Determine the [X, Y] coordinate at the center of the cell enclosing the given text.  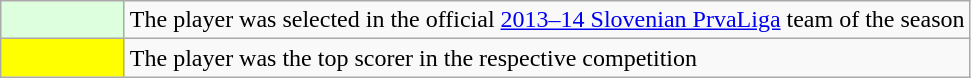
The player was selected in the official 2013–14 Slovenian PrvaLiga team of the season [547, 20]
The player was the top scorer in the respective competition [547, 58]
